Locate the cell with the specified text and output its (X, Y) center coordinate. 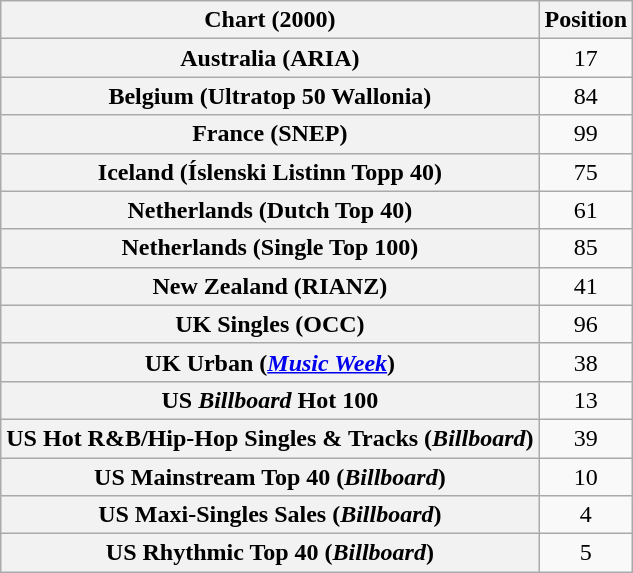
39 (586, 438)
96 (586, 324)
Chart (2000) (270, 20)
Belgium (Ultratop 50 Wallonia) (270, 96)
US Maxi-Singles Sales (Billboard) (270, 515)
UK Singles (OCC) (270, 324)
13 (586, 400)
75 (586, 172)
Netherlands (Dutch Top 40) (270, 210)
Netherlands (Single Top 100) (270, 248)
US Mainstream Top 40 (Billboard) (270, 477)
61 (586, 210)
Position (586, 20)
17 (586, 58)
France (SNEP) (270, 134)
UK Urban (Music Week) (270, 362)
38 (586, 362)
85 (586, 248)
Iceland (Íslenski Listinn Topp 40) (270, 172)
New Zealand (RIANZ) (270, 286)
4 (586, 515)
41 (586, 286)
US Billboard Hot 100 (270, 400)
US Rhythmic Top 40 (Billboard) (270, 553)
Australia (ARIA) (270, 58)
84 (586, 96)
99 (586, 134)
5 (586, 553)
10 (586, 477)
US Hot R&B/Hip-Hop Singles & Tracks (Billboard) (270, 438)
